Search for the cell housing the specified text and yield its [X, Y] center coordinate. 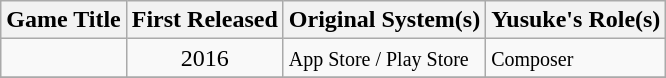
2016 [204, 58]
Yusuke's Role(s) [576, 20]
Original System(s) [384, 20]
First Released [204, 20]
App Store / Play Store [384, 58]
Composer [576, 58]
Game Title [64, 20]
